Scan for the cell matching the given text and deliver its [X, Y] coordinate at center. 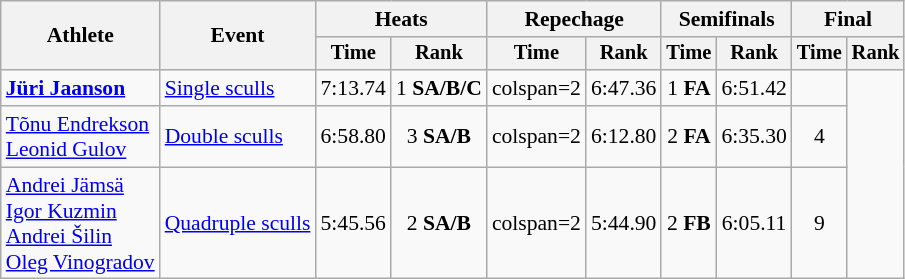
Heats [400, 19]
Semifinals [726, 19]
Final [848, 19]
2 FB [688, 223]
Quadruple sculls [238, 223]
Athlete [80, 36]
2 FA [688, 136]
4 [820, 136]
6:47.36 [624, 88]
Jüri Jaanson [80, 88]
Single sculls [238, 88]
Andrei JämsäIgor KuzminAndrei ŠilinOleg Vinogradov [80, 223]
2 SA/B [439, 223]
Double sculls [238, 136]
6:12.80 [624, 136]
5:45.56 [352, 223]
6:05.11 [754, 223]
Repechage [574, 19]
1 FA [688, 88]
Tõnu EndreksonLeonid Gulov [80, 136]
Event [238, 36]
5:44.90 [624, 223]
9 [820, 223]
3 SA/B [439, 136]
7:13.74 [352, 88]
6:35.30 [754, 136]
6:51.42 [754, 88]
6:58.80 [352, 136]
1 SA/B/C [439, 88]
